Scan for the cell matching the given text and deliver its (X, Y) coordinate at center. 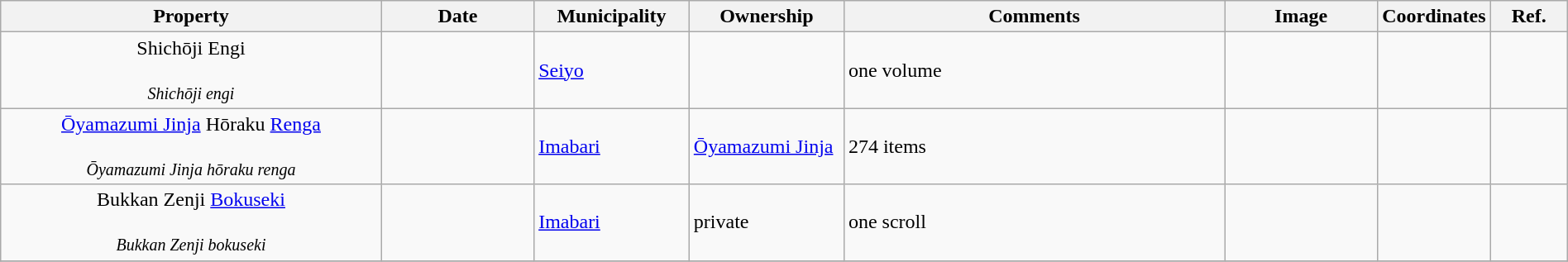
one volume (1034, 70)
private (766, 222)
274 items (1034, 146)
Ōyamazumi Jinja Hōraku RengaŌyamazumi Jinja hōraku renga (191, 146)
one scroll (1034, 222)
Image (1302, 17)
Comments (1034, 17)
Municipality (612, 17)
Property (191, 17)
Ownership (766, 17)
Coordinates (1434, 17)
Date (457, 17)
Bukkan Zenji BokusekiBukkan Zenji bokuseki (191, 222)
Ōyamazumi Jinja (766, 146)
Seiyo (612, 70)
Shichōji EngiShichōji engi (191, 70)
Ref. (1528, 17)
